Provide the [X, Y] coordinate of the cell's center where the given text is located.  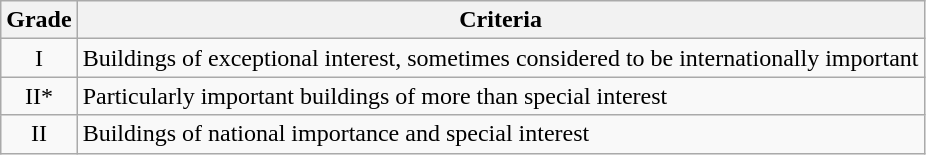
Buildings of exceptional interest, sometimes considered to be internationally important [500, 58]
Buildings of national importance and special interest [500, 134]
Criteria [500, 20]
Particularly important buildings of more than special interest [500, 96]
II [39, 134]
Grade [39, 20]
II* [39, 96]
I [39, 58]
